Output the (x, y) coordinate of the center of the cell containing the given text.  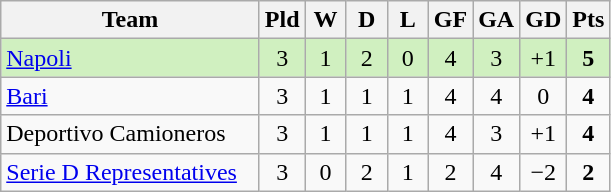
5 (588, 58)
Serie D Representatives (130, 172)
GF (450, 20)
Deportivo Camioneros (130, 134)
Team (130, 20)
−2 (544, 172)
Bari (130, 96)
Pld (282, 20)
Pts (588, 20)
D (366, 20)
L (408, 20)
GD (544, 20)
Napoli (130, 58)
W (326, 20)
GA (496, 20)
